Return the [X, Y] coordinate for the center point of the cell that contains the specified text.  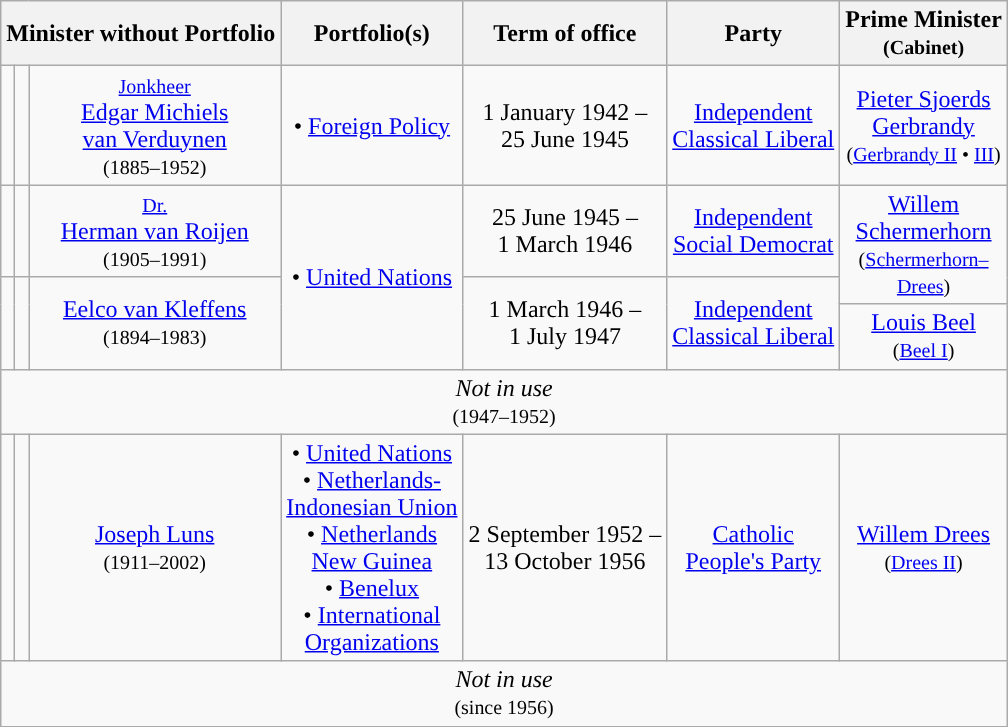
Independent Social Democrat [754, 231]
Party [754, 34]
Pieter Sjoerds Gerbrandy (Gerbrandy II • III) [924, 126]
Catholic People's Party [754, 548]
2 September 1952 – 13 October 1956 [565, 548]
Prime Minister (Cabinet) [924, 34]
Minister without Portfolio [141, 34]
Not in use (1947–1952) [504, 402]
Eelco van Kleffens (1894–1983) [155, 323]
Term of office [565, 34]
1 January 1942 – 25 June 1945 [565, 126]
Willem Drees (Drees II) [924, 548]
25 June 1945 – 1 March 1946 [565, 231]
1 March 1946 – 1 July 1947 [565, 323]
Dr. Herman van Roijen (1905–1991) [155, 231]
Jonkheer Edgar Michiels van Verduynen (1885–1952) [155, 126]
Louis Beel (Beel I) [924, 336]
Not in use (since 1956) [504, 694]
• United Nations • Netherlands-Indonesian Union • Netherlands New Guinea • Benelux • International Organizations [372, 548]
Joseph Luns (1911–2002) [155, 548]
• Foreign Policy [372, 126]
Willem Schermerhorn (Schermerhorn–Drees) [924, 244]
• United Nations [372, 277]
Portfolio(s) [372, 34]
